Search for the cell housing the specified text and yield its (X, Y) center coordinate. 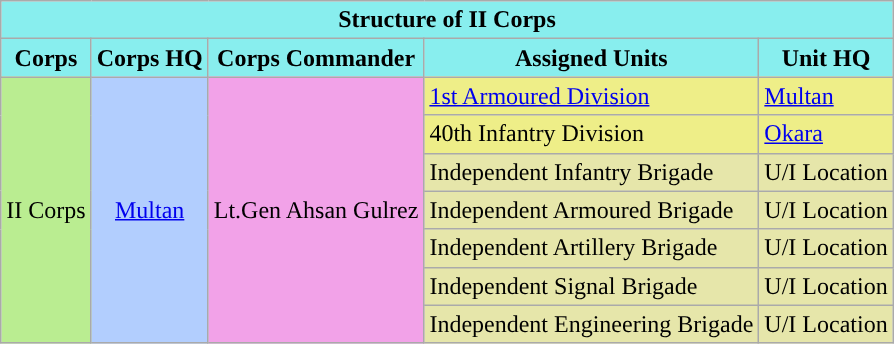
Okara (826, 134)
Corps Commander (316, 58)
1st Armoured Division (592, 96)
40th Infantry Division (592, 134)
Independent Armoured Brigade (592, 210)
Unit HQ (826, 58)
Structure of II Corps (447, 20)
Lt.Gen Ahsan Gulrez (316, 210)
Assigned Units (592, 58)
Corps HQ (150, 58)
Independent Infantry Brigade (592, 172)
Independent Signal Brigade (592, 286)
Independent Engineering Brigade (592, 324)
Corps (46, 58)
Independent Artillery Brigade (592, 248)
II Corps (46, 210)
